For the text-containing cell, return its midpoint in [X, Y] coordinate format. 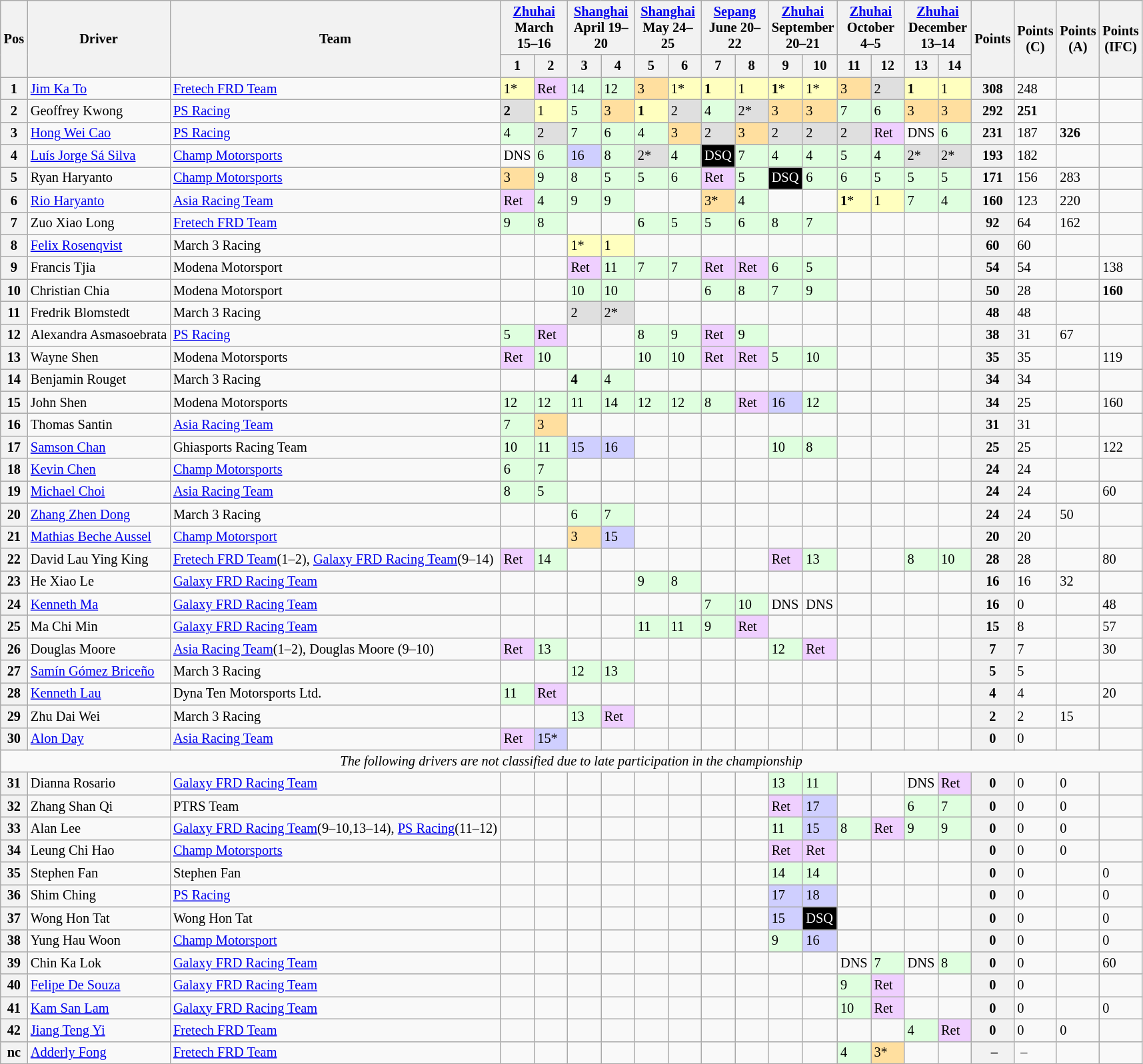
Team [335, 39]
308 [992, 89]
19 [14, 492]
Christian Chia [99, 290]
Geoffrey Kwong [99, 111]
SepangJune 20–22 [734, 27]
Alexandra Asmasoebrata [99, 335]
Zhu Dai Wei [99, 716]
33 [14, 828]
67 [1078, 335]
Ghiasports Racing Team [335, 447]
ShanghaiMay 24–25 [668, 27]
Galaxy FRD Racing Team(9–10,13–14), PS Racing(11–12) [335, 828]
Alon Day [99, 739]
Felix Rosenqvist [99, 245]
187 [1035, 133]
Dianna Rosario [99, 784]
David Lau Ying King [99, 559]
29 [14, 716]
122 [1120, 447]
The following drivers are not classified due to late participation in the championship [572, 761]
Samson Chan [99, 447]
80 [1120, 559]
64 [1035, 223]
Mathias Beche Aussel [99, 537]
ShanghaiApril 19–20 [601, 27]
Felipe De Souza [99, 985]
Kenneth Ma [99, 604]
Points(IFC) [1120, 39]
He Xiao Le [99, 582]
Yung Hau Woon [99, 941]
Alan Lee [99, 828]
220 [1078, 201]
36 [14, 895]
26 [14, 649]
Driver [99, 39]
40 [14, 985]
Jim Ka To [99, 89]
119 [1120, 358]
326 [1078, 133]
Douglas Moore [99, 649]
42 [14, 1030]
39 [14, 963]
Michael Choi [99, 492]
PTRS Team [335, 806]
Fretech FRD Team(1–2), Galaxy FRD Racing Team(9–14) [335, 559]
57 [1120, 626]
Wayne Shen [99, 358]
Points(A) [1078, 39]
292 [992, 111]
Zhang Shan Qi [99, 806]
15* [551, 739]
Kevin Chen [99, 470]
156 [1035, 178]
Jiang Teng Yi [99, 1030]
22 [14, 559]
Hong Wei Cao [99, 133]
Dyna Ten Motorsports Ltd. [335, 694]
Luís Jorge Sá Silva [99, 156]
Fredrik Blomstedt [99, 312]
Chin Ka Lok [99, 963]
ZhuhaiOctober 4–5 [870, 27]
Adderly Fong [99, 1053]
Ma Chi Min [99, 626]
Pos [14, 39]
Asia Racing Team(1–2), Douglas Moore (9–10) [335, 649]
41 [14, 1008]
37 [14, 918]
138 [1120, 268]
251 [1035, 111]
171 [992, 178]
23 [14, 582]
21 [14, 537]
ZhuhaiDecember 13–14 [938, 27]
27 [14, 672]
Zhang Zhen Dong [99, 514]
Zuo Xiao Long [99, 223]
283 [1078, 178]
ZhuhaiMarch 15–16 [535, 27]
162 [1078, 223]
231 [992, 133]
Kam San Lam [99, 1008]
193 [992, 156]
John Shen [99, 402]
182 [1035, 156]
Shim Ching [99, 895]
Thomas Santin [99, 424]
Points [992, 39]
Kenneth Lau [99, 694]
Francis Tjia [99, 268]
248 [1035, 89]
123 [1035, 201]
Leung Chi Hao [99, 851]
ZhuhaiSeptember 20–21 [802, 27]
Benjamin Rouget [99, 380]
Ryan Haryanto [99, 178]
92 [992, 223]
Points(C) [1035, 39]
Rio Haryanto [99, 201]
Samín Gómez Briceño [99, 672]
nc [14, 1053]
